Find where the given text appears and provide that cell's center as [X, Y] coordinate. 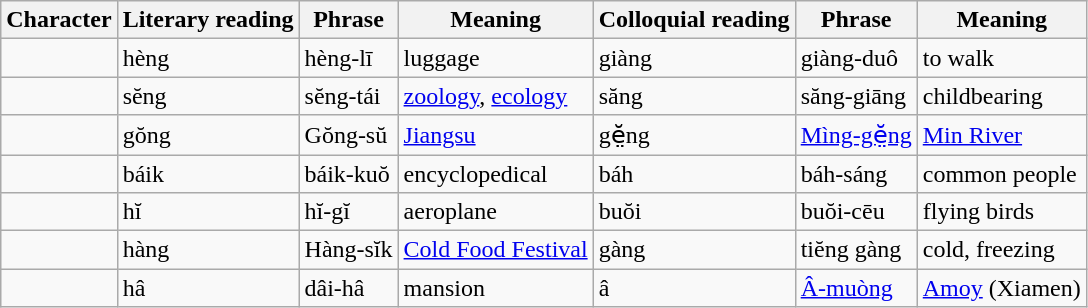
săng-giāng [856, 96]
Gŏng-sŭ [348, 135]
săng [694, 96]
tiĕng gàng [856, 250]
giàng-duô [856, 58]
encyclopedical [496, 173]
hèng-lī [348, 58]
hĭ-gĭ [348, 212]
Â-muòng [856, 288]
Literary reading [208, 20]
báik [208, 173]
to walk [1002, 58]
cold, freezing [1002, 250]
hâ [208, 288]
gĕ̤ng [694, 135]
Cold Food Festival [496, 250]
hàng [208, 250]
báh-sáng [856, 173]
buŏi-cēu [856, 212]
sĕng-tái [348, 96]
zoology, ecology [496, 96]
sĕng [208, 96]
Colloquial reading [694, 20]
gàng [694, 250]
Mìng-gĕ̤ng [856, 135]
báh [694, 173]
Hàng-sĭk [348, 250]
buŏi [694, 212]
gŏng [208, 135]
Jiangsu [496, 135]
flying birds [1002, 212]
aeroplane [496, 212]
dâi-hâ [348, 288]
Min River [1002, 135]
common people [1002, 173]
Amoy (Xiamen) [1002, 288]
â [694, 288]
childbearing [1002, 96]
báik-kuŏ [348, 173]
mansion [496, 288]
hĭ [208, 212]
luggage [496, 58]
hèng [208, 58]
Character [59, 20]
giàng [694, 58]
